From the cell containing the given text, extract its center point as [X, Y] coordinate. 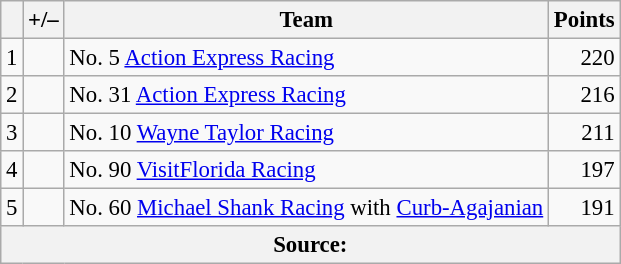
211 [584, 133]
1 [12, 58]
5 [12, 208]
3 [12, 133]
No. 10 Wayne Taylor Racing [306, 133]
No. 90 VisitFlorida Racing [306, 170]
Team [306, 20]
No. 60 Michael Shank Racing with Curb-Agajanian [306, 208]
191 [584, 208]
+/– [44, 20]
No. 31 Action Express Racing [306, 95]
No. 5 Action Express Racing [306, 58]
Source: [310, 245]
220 [584, 58]
Points [584, 20]
197 [584, 170]
4 [12, 170]
216 [584, 95]
2 [12, 95]
